Pinpoint the cell where the given text exists, returning its (X, Y) midpoint coordinate. 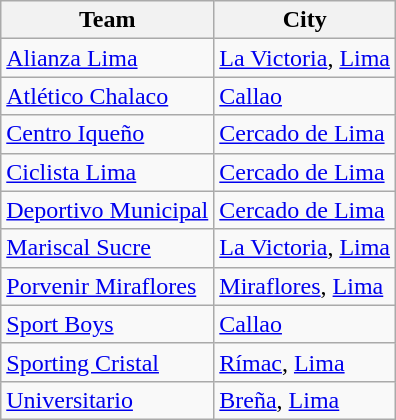
Breña, Lima (305, 400)
Ciclista Lima (108, 172)
Centro Iqueño (108, 134)
Deportivo Municipal (108, 210)
Universitario (108, 400)
City (305, 20)
Rímac, Lima (305, 362)
Alianza Lima (108, 58)
Porvenir Miraflores (108, 286)
Sporting Cristal (108, 362)
Miraflores, Lima (305, 286)
Mariscal Sucre (108, 248)
Sport Boys (108, 324)
Atlético Chalaco (108, 96)
Team (108, 20)
